Locate the cell with the specified text and output its [x, y] center coordinate. 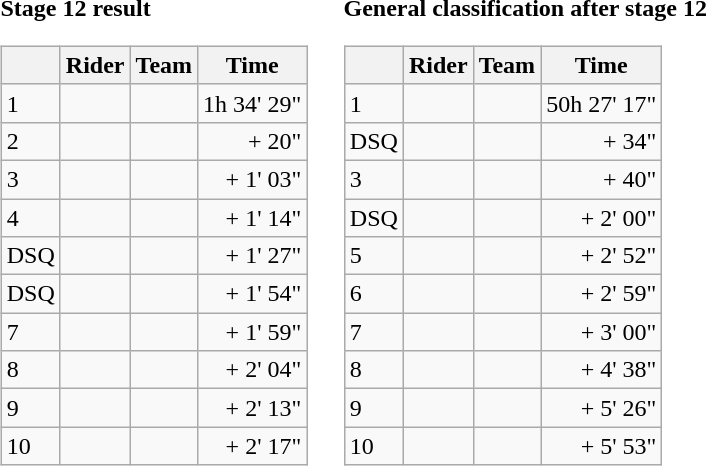
+ 5' 53" [602, 446]
4 [30, 217]
+ 3' 00" [602, 332]
+ 1' 54" [252, 294]
+ 34" [602, 141]
+ 1' 59" [252, 332]
6 [374, 294]
1h 34' 29" [252, 103]
+ 2' 00" [602, 217]
50h 27' 17" [602, 103]
+ 2' 17" [252, 446]
+ 2' 59" [602, 294]
+ 1' 27" [252, 256]
+ 2' 04" [252, 370]
+ 5' 26" [602, 408]
+ 4' 38" [602, 370]
+ 1' 14" [252, 217]
+ 2' 13" [252, 408]
+ 2' 52" [602, 256]
+ 20" [252, 141]
5 [374, 256]
+ 1' 03" [252, 179]
2 [30, 141]
+ 40" [602, 179]
